Capture the cell that displays the provided text and extract its (x, y) central coordinate. 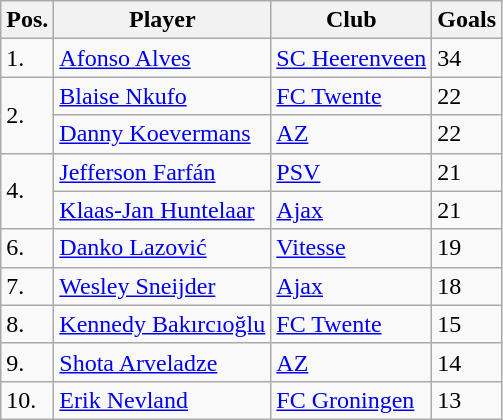
9. (28, 362)
Erik Nevland (162, 400)
15 (467, 324)
2. (28, 115)
Danko Lazović (162, 248)
10. (28, 400)
Player (162, 20)
Blaise Nkufo (162, 96)
4. (28, 191)
6. (28, 248)
Vitesse (352, 248)
7. (28, 286)
19 (467, 248)
34 (467, 58)
SC Heerenveen (352, 58)
Club (352, 20)
18 (467, 286)
14 (467, 362)
Klaas-Jan Huntelaar (162, 210)
Wesley Sneijder (162, 286)
1. (28, 58)
Pos. (28, 20)
PSV (352, 172)
Kennedy Bakırcıoğlu (162, 324)
Jefferson Farfán (162, 172)
8. (28, 324)
Goals (467, 20)
13 (467, 400)
Danny Koevermans (162, 134)
Shota Arveladze (162, 362)
Afonso Alves (162, 58)
FC Groningen (352, 400)
